Detect which cell encompasses the target text, then output its [x, y] center coordinate. 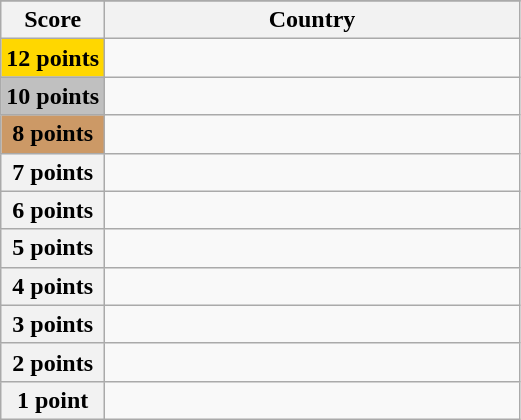
8 points [53, 134]
7 points [53, 172]
4 points [53, 286]
5 points [53, 248]
2 points [53, 362]
Country [312, 20]
1 point [53, 400]
12 points [53, 58]
3 points [53, 324]
Score [53, 20]
6 points [53, 210]
10 points [53, 96]
